Determine the (X, Y) coordinate at the center of the cell enclosing the given text.  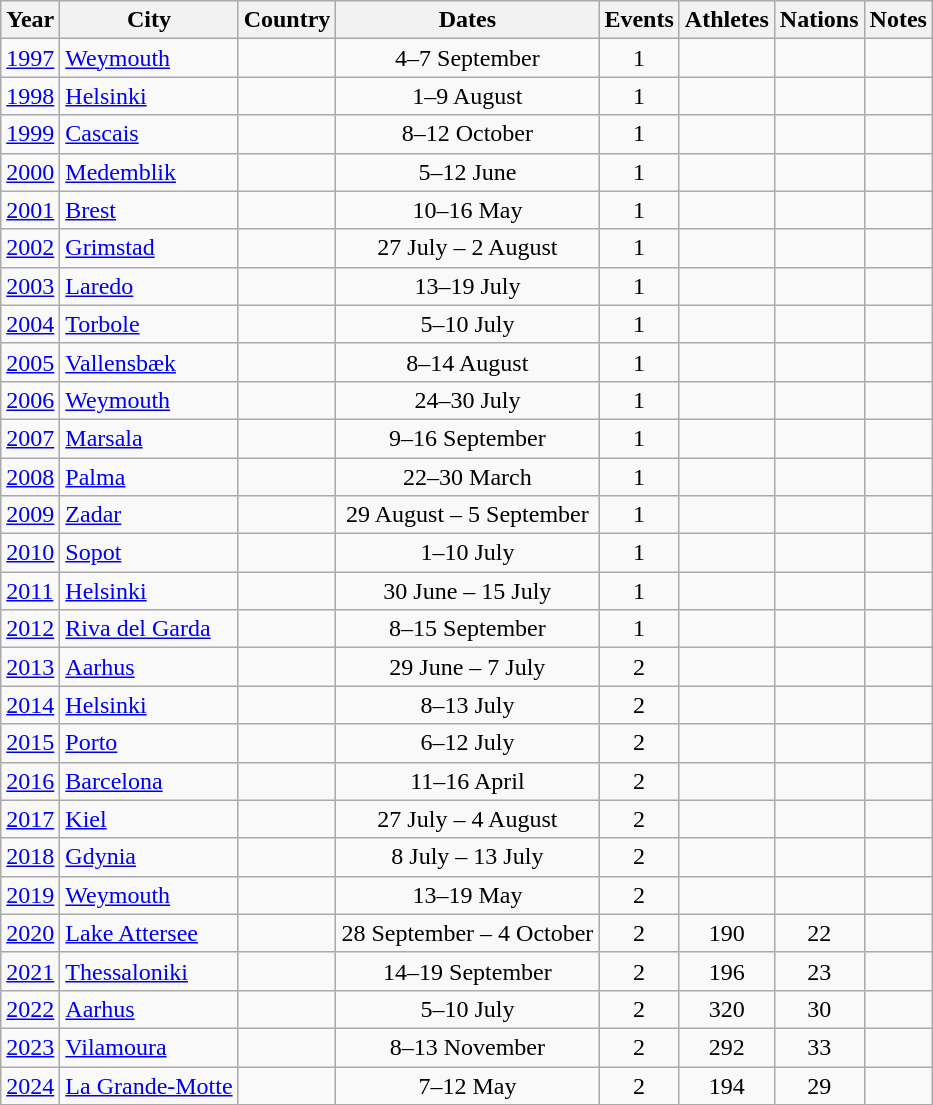
1999 (30, 134)
2002 (30, 248)
30 (819, 1009)
2016 (30, 781)
13–19 May (468, 895)
8–14 August (468, 362)
2006 (30, 400)
1998 (30, 96)
10–16 May (468, 210)
24–30 July (468, 400)
8–13 November (468, 1047)
City (149, 20)
11–16 April (468, 781)
2021 (30, 971)
27 July – 2 August (468, 248)
7–12 May (468, 1085)
Torbole (149, 324)
Grimstad (149, 248)
1997 (30, 58)
6–12 July (468, 743)
8–12 October (468, 134)
Zadar (149, 515)
Marsala (149, 438)
Thessaloniki (149, 971)
190 (726, 933)
2009 (30, 515)
Sopot (149, 553)
2010 (30, 553)
2024 (30, 1085)
La Grande-Motte (149, 1085)
33 (819, 1047)
9–16 September (468, 438)
23 (819, 971)
28 September – 4 October (468, 933)
8–15 September (468, 629)
8 July – 13 July (468, 857)
29 August – 5 September (468, 515)
2005 (30, 362)
2023 (30, 1047)
2022 (30, 1009)
13–19 July (468, 286)
22–30 March (468, 477)
29 (819, 1085)
2011 (30, 591)
22 (819, 933)
320 (726, 1009)
2014 (30, 705)
Medemblik (149, 172)
2017 (30, 819)
Vallensbæk (149, 362)
Dates (468, 20)
4–7 September (468, 58)
2007 (30, 438)
2001 (30, 210)
Country (287, 20)
8–13 July (468, 705)
Athletes (726, 20)
14–19 September (468, 971)
2012 (30, 629)
1–9 August (468, 96)
2004 (30, 324)
Cascais (149, 134)
Riva del Garda (149, 629)
2000 (30, 172)
2020 (30, 933)
Porto (149, 743)
2003 (30, 286)
Barcelona (149, 781)
Lake Attersee (149, 933)
2008 (30, 477)
27 July – 4 August (468, 819)
194 (726, 1085)
Year (30, 20)
5–12 June (468, 172)
1–10 July (468, 553)
2015 (30, 743)
Brest (149, 210)
Notes (898, 20)
Palma (149, 477)
2013 (30, 667)
30 June – 15 July (468, 591)
2019 (30, 895)
292 (726, 1047)
2018 (30, 857)
Vilamoura (149, 1047)
Gdynia (149, 857)
Nations (819, 20)
196 (726, 971)
Laredo (149, 286)
Kiel (149, 819)
29 June – 7 July (468, 667)
Events (639, 20)
